Return (x, y) of the center of cell containing provided text 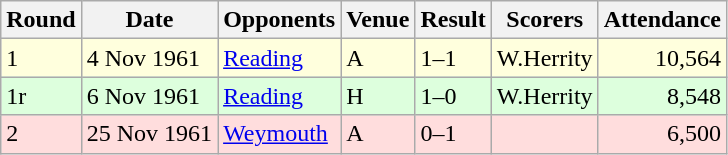
Weymouth (280, 134)
H (378, 96)
8,548 (662, 96)
1r (41, 96)
Result (453, 20)
6 Nov 1961 (149, 96)
1–0 (453, 96)
1–1 (453, 58)
6,500 (662, 134)
10,564 (662, 58)
4 Nov 1961 (149, 58)
Date (149, 20)
Scorers (544, 20)
25 Nov 1961 (149, 134)
1 (41, 58)
Attendance (662, 20)
0–1 (453, 134)
Venue (378, 20)
Opponents (280, 20)
2 (41, 134)
Round (41, 20)
